Determine the (X, Y) coordinate at the center of the cell enclosing the given text.  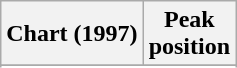
Peakposition (189, 34)
Chart (1997) (72, 34)
